Pinpoint the cell where the given text exists, returning its (x, y) midpoint coordinate. 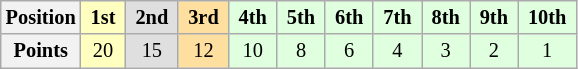
Points (41, 51)
6 (349, 51)
5th (301, 17)
12 (203, 51)
8th (446, 17)
10 (253, 51)
1 (547, 51)
20 (104, 51)
2nd (152, 17)
7th (397, 17)
1st (104, 17)
Position (41, 17)
4th (253, 17)
3rd (203, 17)
9th (494, 17)
6th (349, 17)
4 (397, 51)
10th (547, 17)
3 (446, 51)
15 (152, 51)
2 (494, 51)
8 (301, 51)
